Determine the (X, Y) coordinate at the center of the cell enclosing the given text.  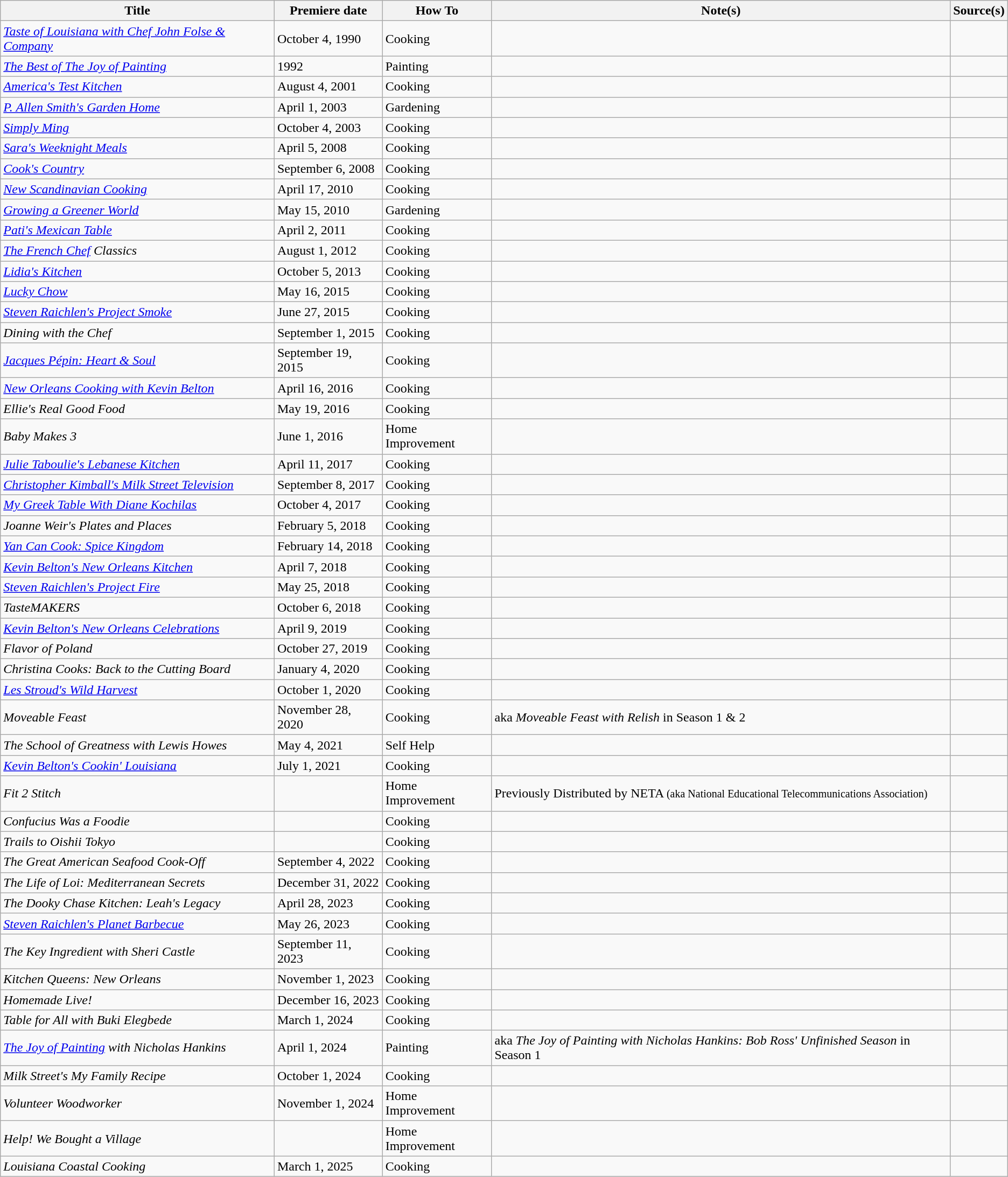
October 5, 2013 (328, 271)
May 16, 2015 (328, 292)
The Joy of Painting with Nicholas Hankins (138, 1048)
Yan Can Cook: Spice Kingdom (138, 546)
Volunteer Woodworker (138, 1104)
April 2, 2011 (328, 230)
Christopher Kimball's Milk Street Television (138, 485)
Pati's Mexican Table (138, 230)
May 25, 2018 (328, 587)
America's Test Kitchen (138, 87)
April 5, 2008 (328, 148)
1992 (328, 66)
October 4, 2017 (328, 505)
Milk Street's My Family Recipe (138, 1076)
Growing a Greener World (138, 209)
May 4, 2021 (328, 745)
October 1, 2020 (328, 690)
October 6, 2018 (328, 607)
September 8, 2017 (328, 485)
September 6, 2008 (328, 169)
aka Moveable Feast with Relish in Season 1 & 2 (721, 717)
Homemade Live! (138, 1000)
Table for All with Buki Elegbede (138, 1020)
Simply Ming (138, 128)
Flavor of Poland (138, 649)
December 31, 2022 (328, 882)
September 4, 2022 (328, 862)
June 1, 2016 (328, 436)
June 27, 2015 (328, 312)
Taste of Louisiana with Chef John Folse & Company (138, 39)
The French Chef Classics (138, 250)
May 15, 2010 (328, 209)
Cook's Country (138, 169)
October 27, 2019 (328, 649)
New Orleans Cooking with Kevin Belton (138, 388)
April 16, 2016 (328, 388)
September 19, 2015 (328, 361)
Fit 2 Stitch (138, 794)
Lucky Chow (138, 292)
April 7, 2018 (328, 566)
July 1, 2021 (328, 766)
Steven Raichlen's Project Smoke (138, 312)
February 14, 2018 (328, 546)
November 1, 2023 (328, 979)
Kevin Belton's Cookin' Louisiana (138, 766)
The Dooky Chase Kitchen: Leah's Legacy (138, 903)
August 4, 2001 (328, 87)
April 17, 2010 (328, 189)
Note(s) (721, 11)
Trails to Oishii Tokyo (138, 842)
May 19, 2016 (328, 409)
Premiere date (328, 11)
Julie Taboulie's Lebanese Kitchen (138, 464)
October 4, 1990 (328, 39)
Moveable Feast (138, 717)
October 4, 2003 (328, 128)
Source(s) (979, 11)
The School of Greatness with Lewis Howes (138, 745)
April 1, 2003 (328, 107)
November 28, 2020 (328, 717)
Ellie's Real Good Food (138, 409)
The Great American Seafood Cook-Off (138, 862)
April 1, 2024 (328, 1048)
April 9, 2019 (328, 628)
The Key Ingredient with Sheri Castle (138, 951)
Baby Makes 3 (138, 436)
TasteMAKERS (138, 607)
May 26, 2023 (328, 923)
Joanne Weir's Plates and Places (138, 526)
Help! We Bought a Village (138, 1138)
September 11, 2023 (328, 951)
April 28, 2023 (328, 903)
March 1, 2024 (328, 1020)
Sara's Weeknight Meals (138, 148)
Self Help (437, 745)
How To (437, 11)
Previously Distributed by NETA (aka National Educational Telecommunications Association) (721, 794)
October 1, 2024 (328, 1076)
My Greek Table With Diane Kochilas (138, 505)
Dining with the Chef (138, 333)
Louisiana Coastal Cooking (138, 1166)
Title (138, 11)
Kitchen Queens: New Orleans (138, 979)
Christina Cooks: Back to the Cutting Board (138, 669)
September 1, 2015 (328, 333)
P. Allen Smith's Garden Home (138, 107)
February 5, 2018 (328, 526)
Steven Raichlen's Project Fire (138, 587)
New Scandinavian Cooking (138, 189)
August 1, 2012 (328, 250)
Lidia's Kitchen (138, 271)
Les Stroud's Wild Harvest (138, 690)
Jacques Pépin: Heart & Soul (138, 361)
January 4, 2020 (328, 669)
The Best of The Joy of Painting (138, 66)
Kevin Belton's New Orleans Celebrations (138, 628)
November 1, 2024 (328, 1104)
December 16, 2023 (328, 1000)
aka The Joy of Painting with Nicholas Hankins: Bob Ross' Unfinished Season in Season 1 (721, 1048)
Steven Raichlen's Planet Barbecue (138, 923)
April 11, 2017 (328, 464)
March 1, 2025 (328, 1166)
Kevin Belton's New Orleans Kitchen (138, 566)
The Life of Loi: Mediterranean Secrets (138, 882)
Confucius Was a Foodie (138, 821)
